From the cell containing the given text, extract its center point as [X, Y] coordinate. 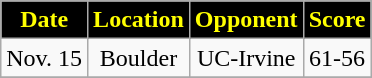
Opponent [246, 20]
Boulder [139, 58]
Date [44, 20]
UC-Irvine [246, 58]
Location [139, 20]
Nov. 15 [44, 58]
Score [337, 20]
61-56 [337, 58]
